For the text-containing cell, return its midpoint in (x, y) coordinate format. 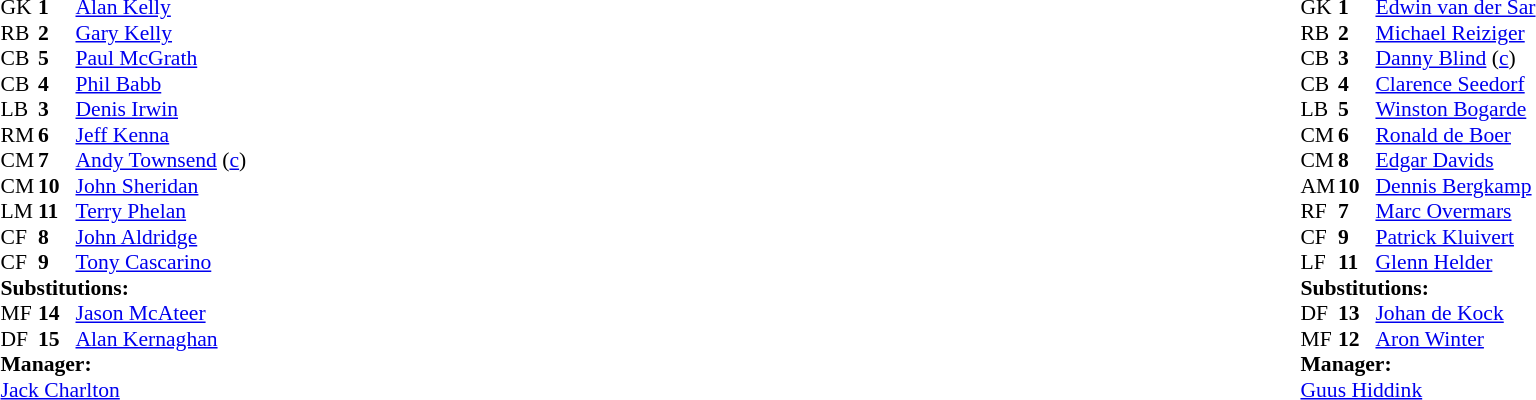
Ronald de Boer (1455, 135)
Edgar Davids (1455, 161)
Denis Irwin (162, 109)
Tony Cascarino (162, 263)
Michael Reiziger (1455, 33)
Danny Blind (c) (1455, 59)
13 (1357, 313)
12 (1357, 339)
RM (19, 135)
RF (1319, 211)
John Aldridge (162, 237)
15 (57, 339)
Clarence Seedorf (1455, 84)
Glenn Helder (1455, 263)
Johan de Kock (1455, 313)
LF (1319, 263)
Jason McAteer (162, 313)
Alan Kernaghan (162, 339)
Dennis Bergkamp (1455, 186)
Gary Kelly (162, 33)
Andy Townsend (c) (162, 161)
LM (19, 211)
AM (1319, 186)
Phil Babb (162, 84)
Paul McGrath (162, 59)
Aron Winter (1455, 339)
Patrick Kluivert (1455, 237)
John Sheridan (162, 186)
Winston Bogarde (1455, 109)
Jeff Kenna (162, 135)
Terry Phelan (162, 211)
Marc Overmars (1455, 211)
14 (57, 313)
